Return the (X, Y) coordinate for the center point of the cell that contains the specified text.  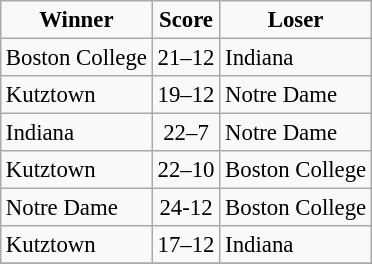
19–12 (186, 95)
Score (186, 20)
22–10 (186, 170)
Loser (296, 20)
Winner (77, 20)
21–12 (186, 57)
24-12 (186, 208)
22–7 (186, 133)
17–12 (186, 245)
